Search for the cell housing the specified text and yield its [x, y] center coordinate. 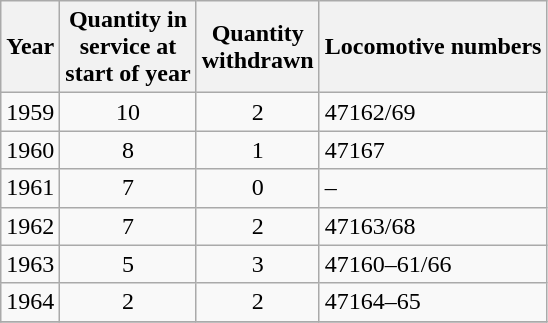
0 [258, 188]
47163/68 [433, 226]
Quantity inservice atstart of year [128, 47]
3 [258, 264]
Locomotive numbers [433, 47]
47164–65 [433, 302]
1962 [30, 226]
Year [30, 47]
1959 [30, 112]
47167 [433, 150]
1960 [30, 150]
47162/69 [433, 112]
– [433, 188]
1963 [30, 264]
Quantitywithdrawn [258, 47]
1964 [30, 302]
47160–61/66 [433, 264]
1 [258, 150]
8 [128, 150]
5 [128, 264]
1961 [30, 188]
10 [128, 112]
